Determine the (x, y) coordinate at the center of the cell enclosing the given text.  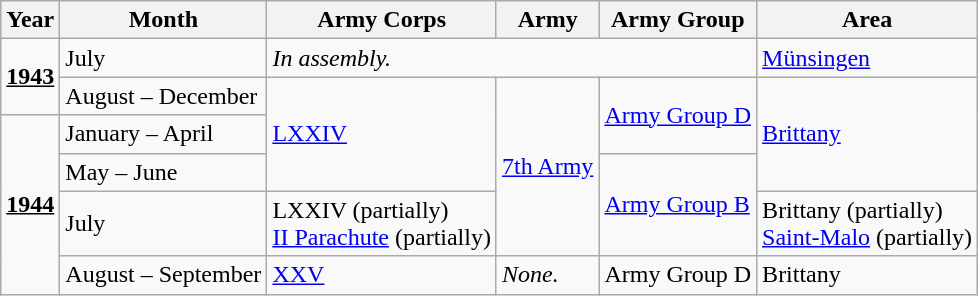
Army Group (678, 20)
August – December (164, 96)
Army Group B (678, 204)
Army Corps (382, 20)
August – September (164, 275)
Army (547, 20)
1944 (30, 204)
LXXIV (partially)II Parachute (partially) (382, 224)
LXXIV (382, 134)
Brittany (partially)Saint-Malo (partially) (868, 224)
1943 (30, 77)
Area (868, 20)
Year (30, 20)
Month (164, 20)
7th Army (547, 166)
XXV (382, 275)
In assembly. (512, 58)
May – June (164, 172)
None. (547, 275)
Münsingen (868, 58)
January – April (164, 134)
